Scan for the cell matching the given text and deliver its [x, y] coordinate at center. 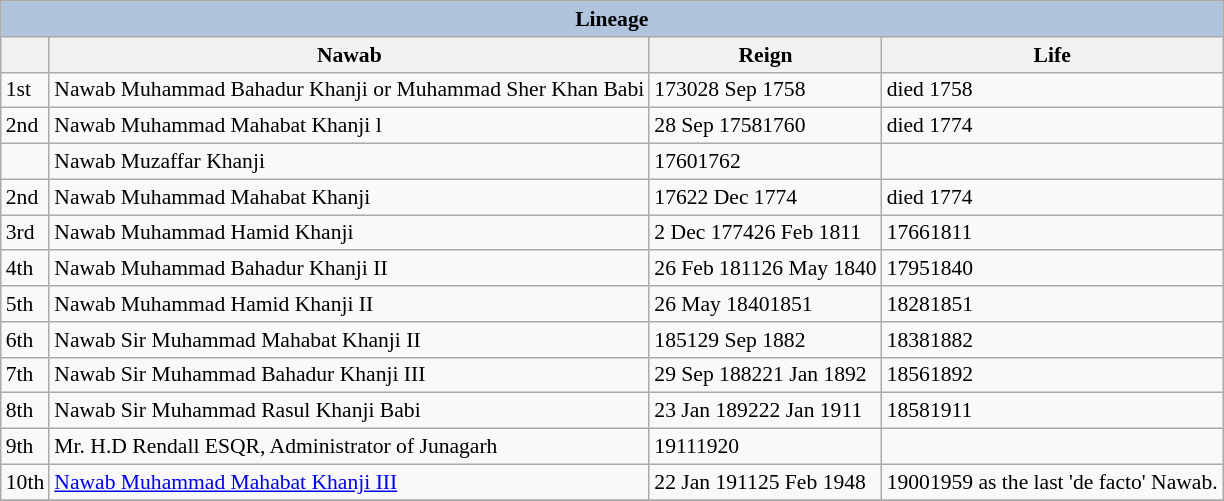
Nawab Muhammad Mahabat Khanji l [349, 126]
5th [26, 304]
3rd [26, 233]
17622 Dec 1774 [765, 197]
23 Jan 189222 Jan 1911 [765, 411]
Nawab Muhammad Hamid Khanji [349, 233]
19111920 [765, 447]
Lineage [612, 19]
9th [26, 447]
1st [26, 90]
10th [26, 482]
28 Sep 17581760 [765, 126]
17601762 [765, 162]
Nawab Muhammad Mahabat Khanji [349, 197]
died 1758 [1052, 90]
6th [26, 340]
Nawab Muhammad Bahadur Khanji II [349, 269]
Nawab Muhammad Mahabat Khanji III [349, 482]
17661811 [1052, 233]
2 Dec 177426 Feb 1811 [765, 233]
7th [26, 375]
22 Jan 191125 Feb 1948 [765, 482]
26 May 18401851 [765, 304]
Life [1052, 55]
18281851 [1052, 304]
18381882 [1052, 340]
185129 Sep 1882 [765, 340]
17951840 [1052, 269]
18561892 [1052, 375]
26 Feb 181126 May 1840 [765, 269]
Nawab Sir Muhammad Rasul Khanji Babi [349, 411]
29 Sep 188221 Jan 1892 [765, 375]
8th [26, 411]
Reign [765, 55]
Nawab Muzaffar Khanji [349, 162]
19001959 as the last 'de facto' Nawab. [1052, 482]
Nawab Muhammad Hamid Khanji II [349, 304]
18581911 [1052, 411]
173028 Sep 1758 [765, 90]
Nawab [349, 55]
Mr. H.D Rendall ESQR, Administrator of Junagarh [349, 447]
Nawab Sir Muhammad Bahadur Khanji III [349, 375]
4th [26, 269]
Nawab Muhammad Bahadur Khanji or Muhammad Sher Khan Babi [349, 90]
Nawab Sir Muhammad Mahabat Khanji II [349, 340]
